Detect which cell encompasses the target text, then output its (X, Y) center coordinate. 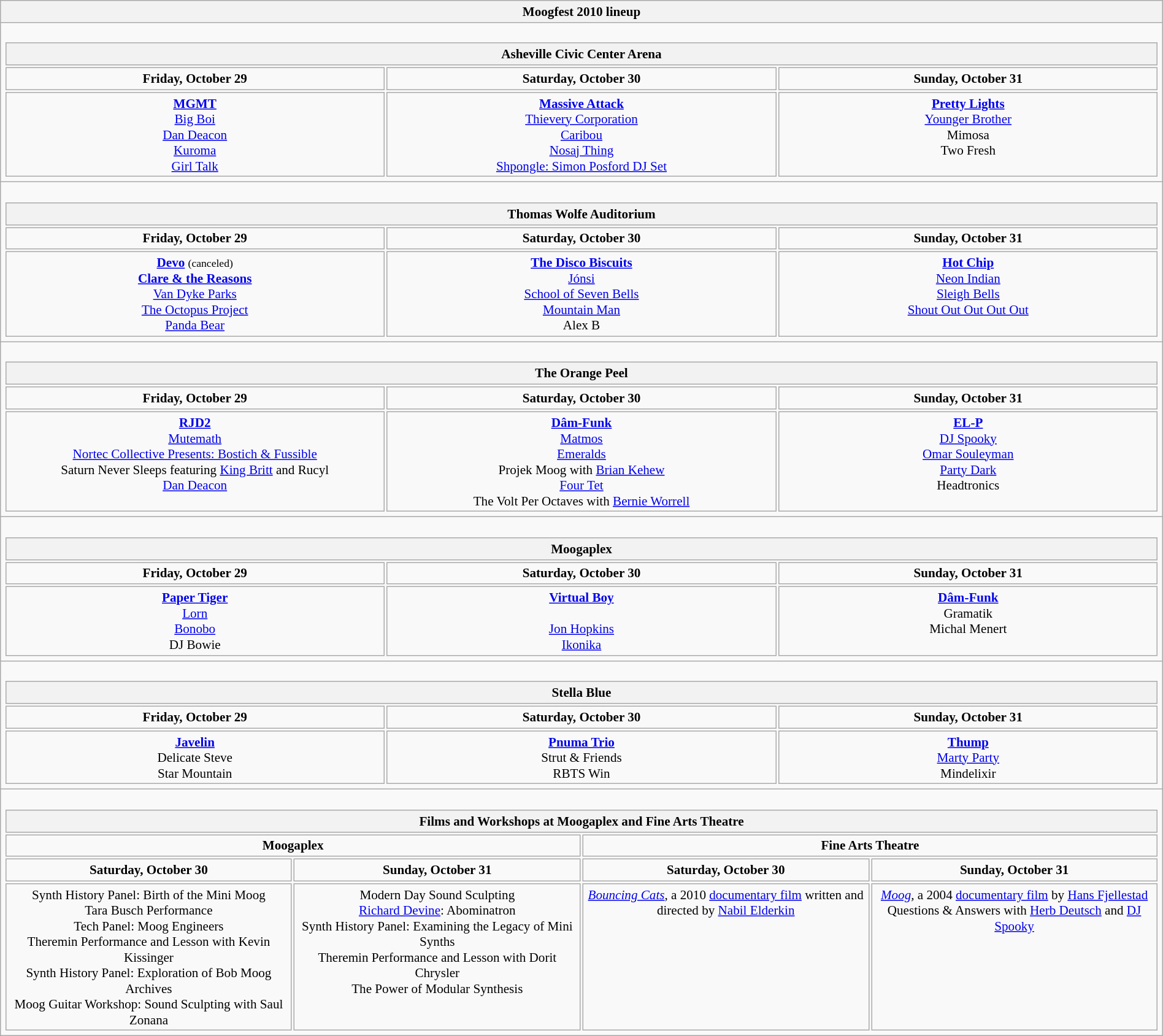
RJD2MutemathNortec Collective Presents: Bostich & FussibleSaturn Never Sleeps featuring King Britt and RucylDan Deacon (195, 461)
Films and Workshops at Moogaplex and Fine Arts Theatre (581, 821)
Hot ChipNeon IndianSleigh BellsShout Out Out Out Out (968, 294)
JavelinDelicate SteveStar Mountain (195, 758)
Paper TigerLornBonoboDJ Bowie (195, 621)
Virtual BoyJon HopkinsIkonika (581, 621)
The Orange Peel (581, 373)
The Disco BiscuitsJónsiSchool of Seven BellsMountain ManAlex B (581, 294)
Devo (canceled)Clare & the ReasonsVan Dyke ParksThe Octopus ProjectPanda Bear (195, 294)
Bouncing Cats, a 2010 documentary film written and directed by Nabil Elderkin (726, 957)
Fine Arts Theatre (870, 845)
MGMTBig BoiDan DeaconKuromaGirl Talk (195, 135)
Pretty LightsYounger BrotherMimosaTwo Fresh (968, 135)
Dâm-FunkMatmosEmeraldsProjek Moog with Brian KehewFour TetThe Volt Per Octaves with Bernie Worrell (581, 461)
Massive AttackThievery CorporationCaribouNosaj ThingShpongle: Simon Posford DJ Set (581, 135)
Thomas Wolfe Auditorium (581, 213)
Asheville Civic Center Arena (581, 54)
Pnuma TrioStrut & FriendsRBTS Win (581, 758)
Moogfest 2010 lineup (581, 11)
Dâm-FunkGramatikMichal Menert (968, 621)
EL-PDJ SpookyOmar SouleymanParty DarkHeadtronics (968, 461)
Moog, a 2004 documentary film by Hans FjellestadQuestions & Answers with Herb Deutsch and DJ Spooky (1015, 957)
ThumpMarty PartyMindelixir (968, 758)
Stella Blue (581, 693)
